Output the [x, y] coordinate of the center of the cell containing the given text.  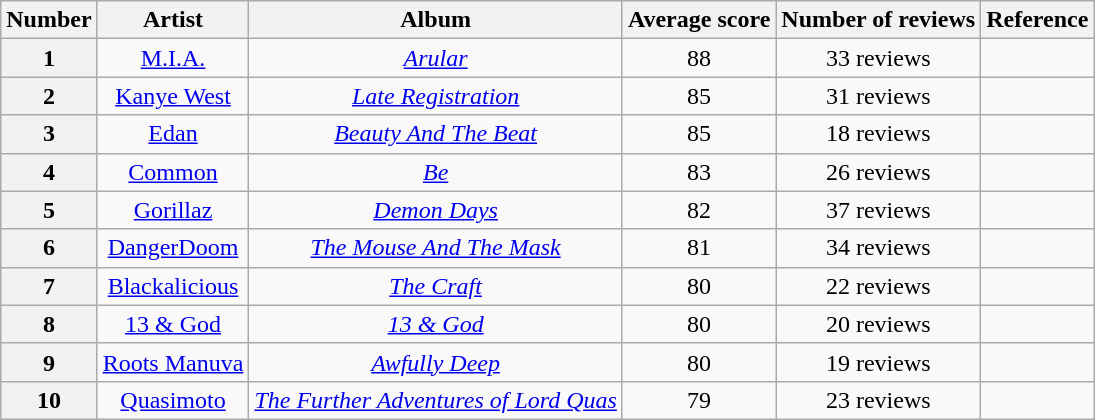
Demon Days [436, 210]
The Mouse And The Mask [436, 248]
19 reviews [878, 362]
3 [49, 134]
7 [49, 286]
Gorillaz [173, 210]
81 [698, 248]
Blackalicious [173, 286]
31 reviews [878, 96]
The Craft [436, 286]
26 reviews [878, 172]
22 reviews [878, 286]
Reference [1038, 20]
1 [49, 58]
6 [49, 248]
18 reviews [878, 134]
83 [698, 172]
23 reviews [878, 400]
8 [49, 324]
Roots Manuva [173, 362]
Album [436, 20]
Number [49, 20]
88 [698, 58]
Kanye West [173, 96]
Quasimoto [173, 400]
2 [49, 96]
DangerDoom [173, 248]
9 [49, 362]
10 [49, 400]
37 reviews [878, 210]
34 reviews [878, 248]
Arular [436, 58]
Common [173, 172]
4 [49, 172]
Artist [173, 20]
Late Registration [436, 96]
Beauty And The Beat [436, 134]
Number of reviews [878, 20]
20 reviews [878, 324]
The Further Adventures of Lord Quas [436, 400]
Awfully Deep [436, 362]
M.I.A. [173, 58]
Edan [173, 134]
5 [49, 210]
33 reviews [878, 58]
79 [698, 400]
82 [698, 210]
Average score [698, 20]
Be [436, 172]
